Scan for the cell matching the given text and deliver its (X, Y) coordinate at center. 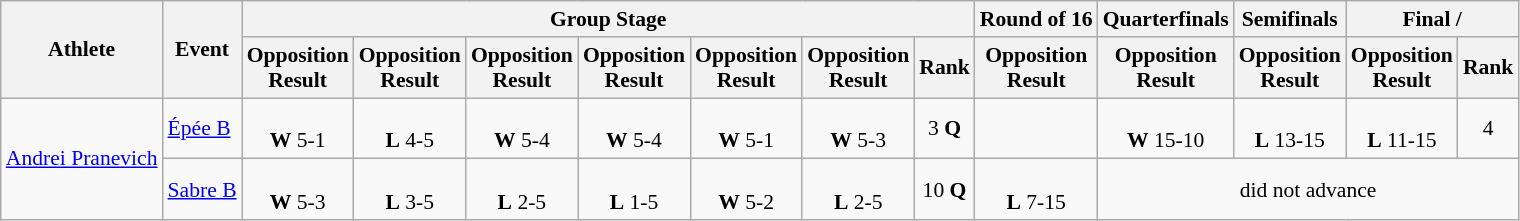
Final / (1432, 19)
3 Q (944, 128)
L 4-5 (410, 128)
Andrei Pranevich (82, 159)
did not advance (1308, 190)
Quarterfinals (1166, 19)
10 Q (944, 190)
L 7-15 (1036, 190)
Event (202, 50)
W 15-10 (1166, 128)
Sabre B (202, 190)
Semifinals (1290, 19)
Athlete (82, 50)
L 1-5 (634, 190)
L 13-15 (1290, 128)
W 5-2 (746, 190)
L 11-15 (1402, 128)
4 (1488, 128)
L 3-5 (410, 190)
Épée B (202, 128)
Round of 16 (1036, 19)
Group Stage (608, 19)
